Find where the given text appears and provide that cell's center as [x, y] coordinate. 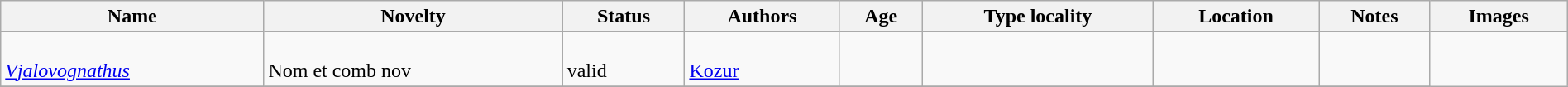
Status [624, 17]
Vjalovognathus [132, 60]
Images [1499, 17]
Authors [762, 17]
Nom et comb nov [414, 60]
Novelty [414, 17]
Notes [1374, 17]
Name [132, 17]
valid [624, 60]
Location [1236, 17]
Kozur [762, 60]
Age [881, 17]
Type locality [1037, 17]
